Identify which cell holds the provided text, then report its (x, y) central coordinate. 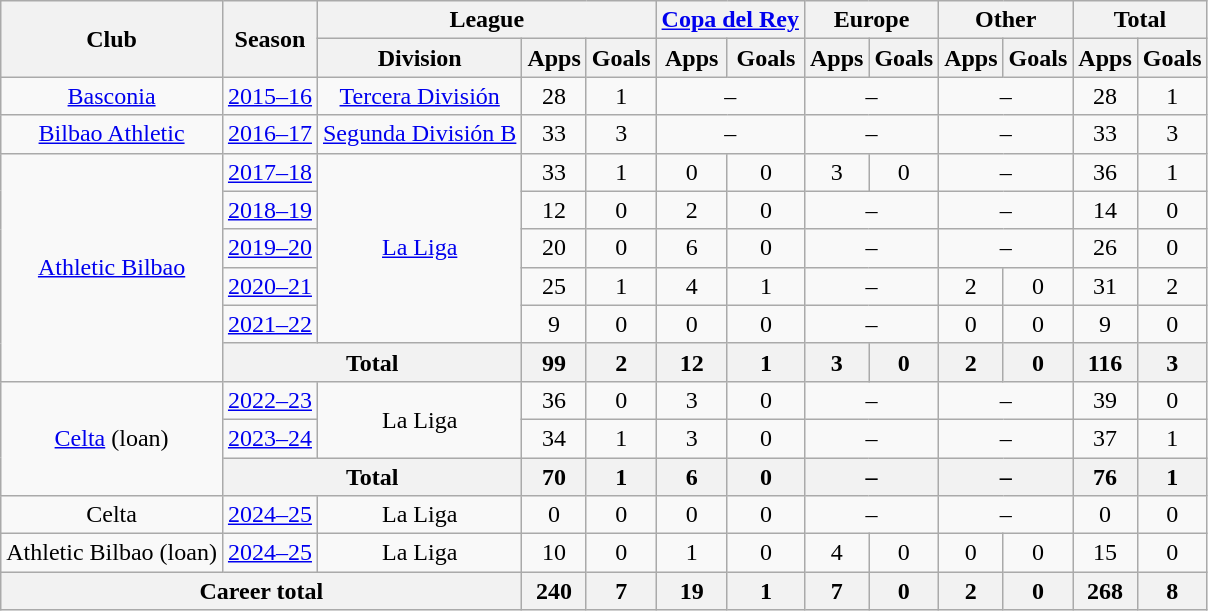
Career total (262, 591)
14 (1105, 210)
34 (554, 438)
37 (1105, 438)
76 (1105, 477)
26 (1105, 248)
Athletic Bilbao (loan) (112, 553)
Celta (loan) (112, 438)
2022–23 (270, 400)
Tercera División (419, 96)
Bilbao Athletic (112, 134)
Athletic Bilbao (112, 267)
2015–16 (270, 96)
League (486, 20)
Division (419, 58)
31 (1105, 286)
20 (554, 248)
Europe (871, 20)
2021–22 (270, 324)
25 (554, 286)
2023–24 (270, 438)
Basconia (112, 96)
Season (270, 39)
268 (1105, 591)
Copa del Rey (730, 20)
2020–21 (270, 286)
19 (692, 591)
240 (554, 591)
15 (1105, 553)
70 (554, 477)
116 (1105, 362)
10 (554, 553)
2018–19 (270, 210)
2019–20 (270, 248)
2017–18 (270, 172)
99 (554, 362)
Club (112, 39)
Segunda División B (419, 134)
Celta (112, 515)
Other (1006, 20)
2016–17 (270, 134)
39 (1105, 400)
8 (1172, 591)
